Return the (X, Y) coordinate for the center point of the cell that contains the specified text.  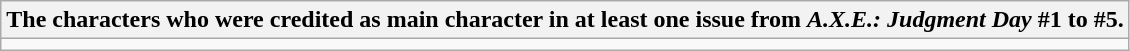
The characters who were credited as main character in at least one issue from A.X.E.: Judgment Day #1 to #5. (565, 20)
